Search for the cell housing the specified text and yield its (x, y) center coordinate. 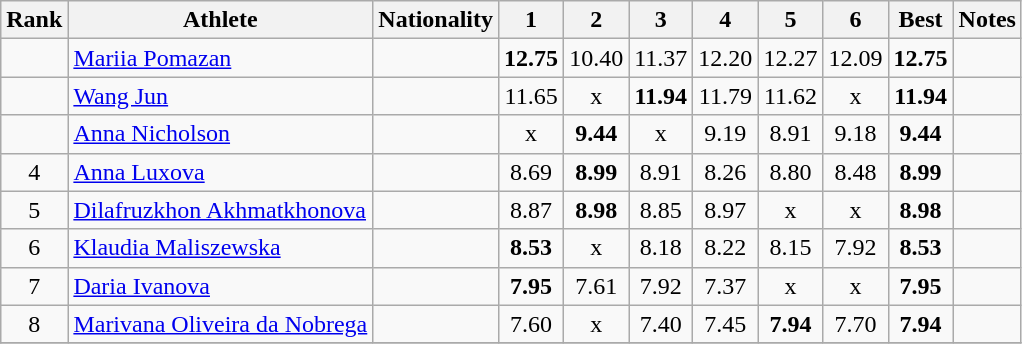
10.40 (596, 58)
7.37 (726, 286)
8.48 (856, 172)
Best (920, 20)
Notes (987, 20)
7.60 (532, 324)
12.20 (726, 58)
Dilafruzkhon Akhmatkhonova (220, 210)
Marivana Oliveira da Nobrega (220, 324)
8.69 (532, 172)
8 (34, 324)
Anna Luxova (220, 172)
Athlete (220, 20)
Mariia Pomazan (220, 58)
7 (34, 286)
Wang Jun (220, 96)
Daria Ivanova (220, 286)
12.27 (790, 58)
8.87 (532, 210)
Rank (34, 20)
Anna Nicholson (220, 134)
7.61 (596, 286)
8.15 (790, 248)
Klaudia Maliszewska (220, 248)
8.22 (726, 248)
8.18 (661, 248)
9.19 (726, 134)
7.70 (856, 324)
3 (661, 20)
11.62 (790, 96)
11.79 (726, 96)
8.97 (726, 210)
12.09 (856, 58)
8.85 (661, 210)
2 (596, 20)
7.45 (726, 324)
11.65 (532, 96)
8.26 (726, 172)
9.18 (856, 134)
1 (532, 20)
7.40 (661, 324)
Nationality (436, 20)
11.37 (661, 58)
8.80 (790, 172)
